Determine the [X, Y] coordinate at the center of the cell enclosing the given text.  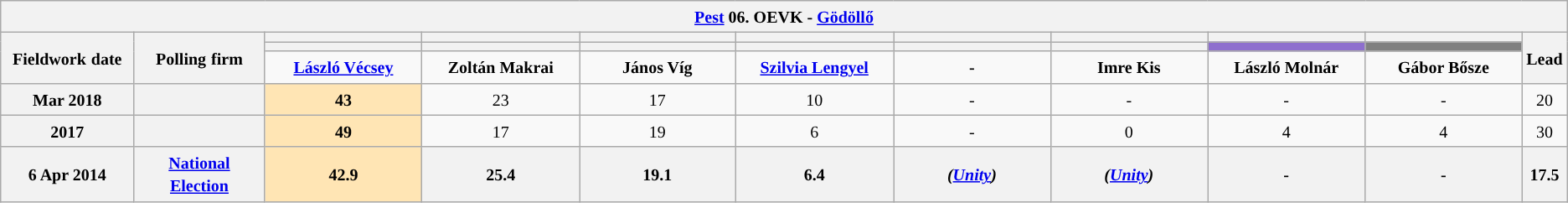
6 Apr 2014 [67, 174]
0 [1129, 131]
Lead [1545, 58]
25.4 [501, 174]
19.1 [658, 174]
János Víg [658, 67]
Pest 06. OEVK - Gödöllő [784, 17]
Fieldwork date [67, 58]
Zoltán Makrai [501, 67]
42.9 [343, 174]
49 [343, 131]
30 [1545, 131]
6 [814, 131]
Szilvia Lengyel [814, 67]
Imre Kis [1129, 67]
6.4 [814, 174]
10 [814, 99]
2017 [67, 131]
Gábor Bősze [1444, 67]
17.5 [1545, 174]
László Vécsey [343, 67]
Polling firm [199, 58]
20 [1545, 99]
National Election [199, 174]
Mar 2018 [67, 99]
László Molnár [1287, 67]
43 [343, 99]
19 [658, 131]
23 [501, 99]
